Output the [x, y] coordinate of the center of the cell containing the given text.  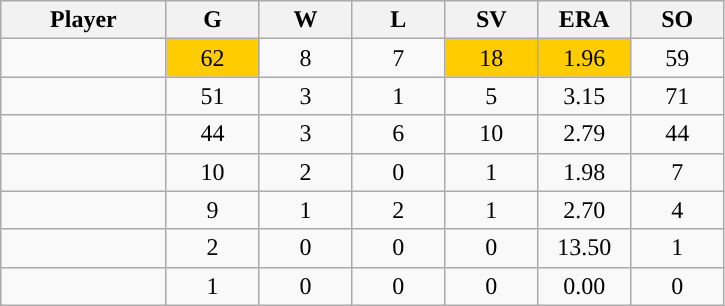
59 [678, 58]
4 [678, 210]
W [306, 20]
0.00 [584, 286]
9 [212, 210]
2.70 [584, 210]
8 [306, 58]
SV [492, 20]
5 [492, 96]
51 [212, 96]
L [398, 20]
G [212, 20]
SO [678, 20]
18 [492, 58]
6 [398, 134]
3.15 [584, 96]
62 [212, 58]
1.98 [584, 172]
71 [678, 96]
1.96 [584, 58]
13.50 [584, 248]
Player [84, 20]
ERA [584, 20]
2.79 [584, 134]
